Provide the (x, y) coordinate of the cell's center where the given text is located.  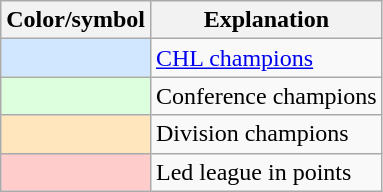
Division champions (266, 134)
Conference champions (266, 96)
Led league in points (266, 172)
Explanation (266, 20)
CHL champions (266, 58)
Color/symbol (76, 20)
